Extract the [X, Y] coordinate from the center of the cell holding the provided text.  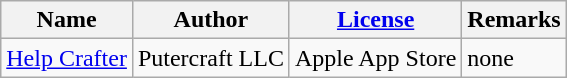
Putercraft LLC [210, 58]
Remarks [514, 20]
Apple App Store [375, 58]
Help Crafter [67, 58]
Author [210, 20]
Name [67, 20]
License [375, 20]
none [514, 58]
